Find where the given text appears and provide that cell's center as (x, y) coordinate. 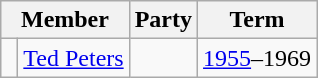
Ted Peters (74, 58)
Party (163, 20)
Member (65, 20)
1955–1969 (258, 58)
Term (258, 20)
